Pinpoint the cell where the given text exists, returning its [X, Y] midpoint coordinate. 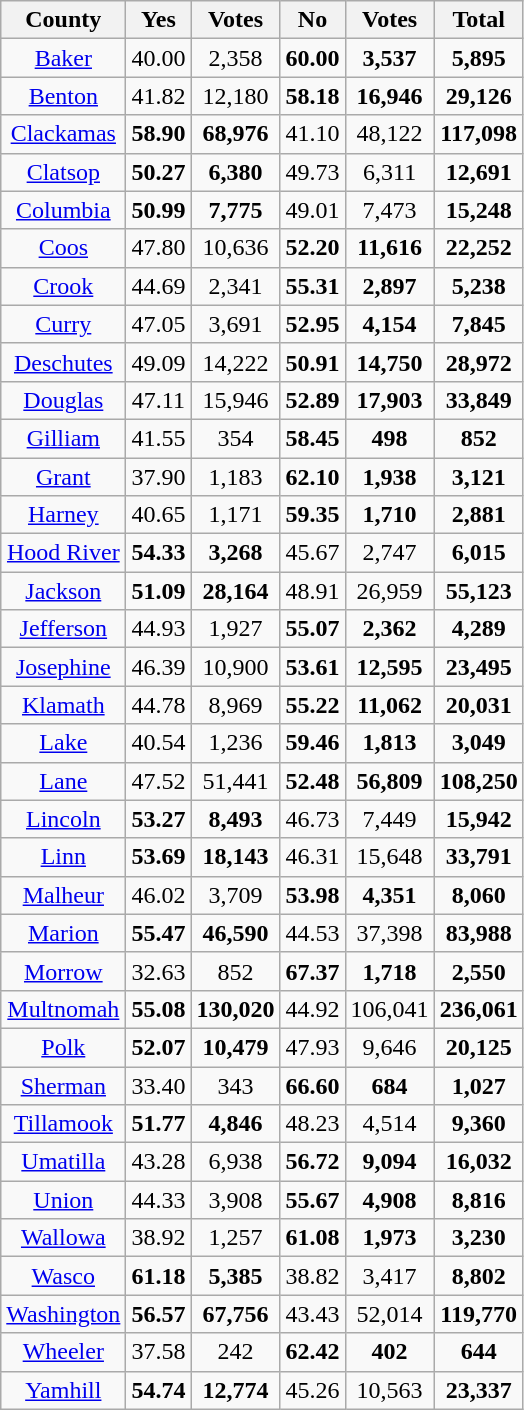
49.73 [312, 172]
10,479 [236, 1047]
3,537 [390, 58]
3,709 [236, 895]
55.67 [312, 1200]
3,049 [478, 743]
8,816 [478, 1200]
4,289 [478, 629]
242 [236, 1352]
5,238 [478, 286]
49.09 [158, 362]
44.69 [158, 286]
46.02 [158, 895]
Union [64, 1200]
1,938 [390, 477]
43.43 [312, 1314]
60.00 [312, 58]
1,813 [390, 743]
58.18 [312, 96]
66.60 [312, 1085]
46.39 [158, 667]
2,897 [390, 286]
45.67 [312, 553]
8,493 [236, 819]
2,881 [478, 515]
15,248 [478, 210]
354 [236, 438]
Morrow [64, 971]
40.65 [158, 515]
51.77 [158, 1124]
498 [390, 438]
106,041 [390, 1009]
17,903 [390, 400]
15,648 [390, 857]
43.28 [158, 1162]
Josephine [64, 667]
Yamhill [64, 1390]
Wheeler [64, 1352]
2,362 [390, 629]
10,563 [390, 1390]
46.73 [312, 819]
37.58 [158, 1352]
10,900 [236, 667]
8,060 [478, 895]
20,125 [478, 1047]
Hood River [64, 553]
Clackamas [64, 134]
14,222 [236, 362]
47.80 [158, 248]
Malheur [64, 895]
67,756 [236, 1314]
Coos [64, 248]
50.27 [158, 172]
52.20 [312, 248]
58.90 [158, 134]
Linn [64, 857]
18,143 [236, 857]
Crook [64, 286]
16,946 [390, 96]
44.93 [158, 629]
46.31 [312, 857]
3,121 [478, 477]
8,969 [236, 705]
26,959 [390, 591]
53.27 [158, 819]
28,972 [478, 362]
48.23 [312, 1124]
Lane [64, 781]
23,337 [478, 1390]
55.47 [158, 933]
61.08 [312, 1238]
52.89 [312, 400]
Washington [64, 1314]
62.42 [312, 1352]
402 [390, 1352]
12,595 [390, 667]
55.07 [312, 629]
117,098 [478, 134]
6,015 [478, 553]
Marion [64, 933]
41.82 [158, 96]
59.46 [312, 743]
236,061 [478, 1009]
Umatilla [64, 1162]
52,014 [390, 1314]
Benton [64, 96]
10,636 [236, 248]
51.09 [158, 591]
55.22 [312, 705]
119,770 [478, 1314]
Baker [64, 58]
54.74 [158, 1390]
9,360 [478, 1124]
2,358 [236, 58]
Clatsop [64, 172]
48,122 [390, 134]
44.78 [158, 705]
37.90 [158, 477]
1,718 [390, 971]
1,027 [478, 1085]
51,441 [236, 781]
Harney [64, 515]
38.82 [312, 1276]
48.91 [312, 591]
62.10 [312, 477]
3,908 [236, 1200]
53.69 [158, 857]
14,750 [390, 362]
1,973 [390, 1238]
15,946 [236, 400]
Lincoln [64, 819]
684 [390, 1085]
3,417 [390, 1276]
47.05 [158, 324]
Curry [64, 324]
2,550 [478, 971]
15,942 [478, 819]
Tillamook [64, 1124]
44.53 [312, 933]
40.00 [158, 58]
20,031 [478, 705]
No [312, 20]
46,590 [236, 933]
58.45 [312, 438]
29,126 [478, 96]
53.61 [312, 667]
6,380 [236, 172]
47.52 [158, 781]
59.35 [312, 515]
32.63 [158, 971]
5,385 [236, 1276]
4,908 [390, 1200]
130,020 [236, 1009]
55.08 [158, 1009]
40.54 [158, 743]
Sherman [64, 1085]
4,351 [390, 895]
33.40 [158, 1085]
Columbia [64, 210]
1,171 [236, 515]
8,802 [478, 1276]
55.31 [312, 286]
Lake [64, 743]
52.07 [158, 1047]
41.55 [158, 438]
11,062 [390, 705]
2,747 [390, 553]
12,774 [236, 1390]
37,398 [390, 933]
41.10 [312, 134]
Yes [158, 20]
56.57 [158, 1314]
343 [236, 1085]
67.37 [312, 971]
83,988 [478, 933]
56.72 [312, 1162]
7,845 [478, 324]
16,032 [478, 1162]
Multnomah [64, 1009]
56,809 [390, 781]
68,976 [236, 134]
28,164 [236, 591]
3,691 [236, 324]
Jefferson [64, 629]
45.26 [312, 1390]
54.33 [158, 553]
1,236 [236, 743]
Deschutes [64, 362]
22,252 [478, 248]
52.48 [312, 781]
6,311 [390, 172]
33,791 [478, 857]
Gilliam [64, 438]
Grant [64, 477]
Polk [64, 1047]
3,230 [478, 1238]
Wasco [64, 1276]
61.18 [158, 1276]
23,495 [478, 667]
1,710 [390, 515]
1,257 [236, 1238]
9,094 [390, 1162]
7,775 [236, 210]
4,846 [236, 1124]
4,154 [390, 324]
644 [478, 1352]
1,183 [236, 477]
33,849 [478, 400]
6,938 [236, 1162]
5,895 [478, 58]
3,268 [236, 553]
44.33 [158, 1200]
108,250 [478, 781]
52.95 [312, 324]
49.01 [312, 210]
38.92 [158, 1238]
Total [478, 20]
Klamath [64, 705]
Wallowa [64, 1238]
Jackson [64, 591]
50.99 [158, 210]
44.92 [312, 1009]
2,341 [236, 286]
47.11 [158, 400]
Douglas [64, 400]
50.91 [312, 362]
11,616 [390, 248]
12,180 [236, 96]
53.98 [312, 895]
1,927 [236, 629]
9,646 [390, 1047]
47.93 [312, 1047]
County [64, 20]
12,691 [478, 172]
7,449 [390, 819]
4,514 [390, 1124]
55,123 [478, 591]
7,473 [390, 210]
